Capture the cell that displays the provided text and extract its [x, y] central coordinate. 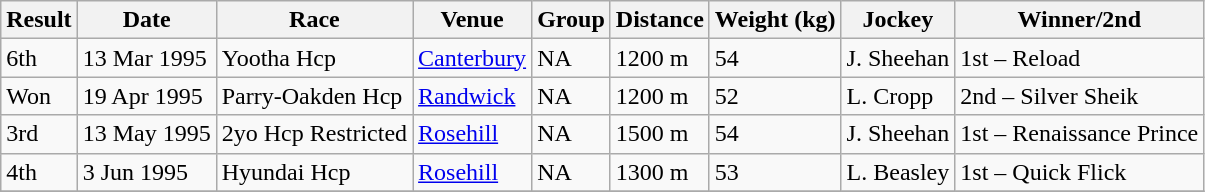
2nd – Silver Sheik [1080, 96]
Distance [660, 20]
Hyundai Hcp [314, 172]
Venue [472, 20]
1st – Renaissance Prince [1080, 134]
1st – Reload [1080, 58]
13 Mar 1995 [146, 58]
1st – Quick Flick [1080, 172]
1300 m [660, 172]
Parry-Oakden Hcp [314, 96]
Randwick [472, 96]
52 [775, 96]
L. Beasley [898, 172]
Jockey [898, 20]
53 [775, 172]
Result [39, 20]
1500 m [660, 134]
Date [146, 20]
3rd [39, 134]
Won [39, 96]
13 May 1995 [146, 134]
Weight (kg) [775, 20]
6th [39, 58]
Winner/2nd [1080, 20]
19 Apr 1995 [146, 96]
2yo Hcp Restricted [314, 134]
Group [572, 20]
Canterbury [472, 58]
4th [39, 172]
Race [314, 20]
Yootha Hcp [314, 58]
3 Jun 1995 [146, 172]
L. Cropp [898, 96]
